For the text-containing cell, return its midpoint in [X, Y] coordinate format. 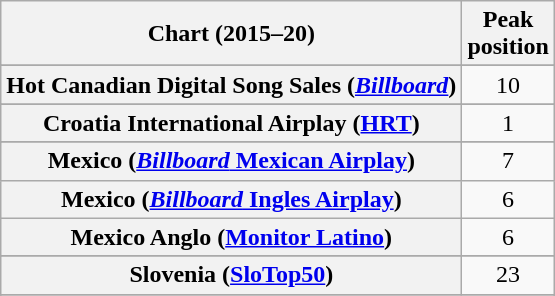
Mexico (Billboard Mexican Airplay) [232, 161]
1 [508, 123]
Peakposition [508, 34]
Mexico (Billboard Ingles Airplay) [232, 199]
Hot Canadian Digital Song Sales (Billboard) [232, 85]
10 [508, 85]
Chart (2015–20) [232, 34]
23 [508, 275]
Slovenia (SloTop50) [232, 275]
Croatia International Airplay (HRT) [232, 123]
7 [508, 161]
Mexico Anglo (Monitor Latino) [232, 237]
